From the cell containing the given text, extract its center point as (X, Y) coordinate. 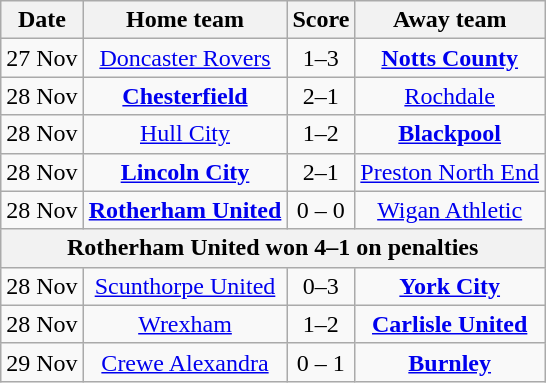
Chesterfield (185, 96)
0 – 1 (321, 362)
Lincoln City (185, 172)
Preston North End (450, 172)
Score (321, 20)
Blackpool (450, 134)
Away team (450, 20)
Doncaster Rovers (185, 58)
Scunthorpe United (185, 286)
29 Nov (42, 362)
Rochdale (450, 96)
27 Nov (42, 58)
Rotherham United won 4–1 on penalties (273, 248)
0 – 0 (321, 210)
Crewe Alexandra (185, 362)
0–3 (321, 286)
Date (42, 20)
Carlisle United (450, 324)
Hull City (185, 134)
Rotherham United (185, 210)
Wigan Athletic (450, 210)
Wrexham (185, 324)
1–3 (321, 58)
York City (450, 286)
Notts County (450, 58)
Home team (185, 20)
Burnley (450, 362)
